Return [X, Y] of the center of cell containing provided text 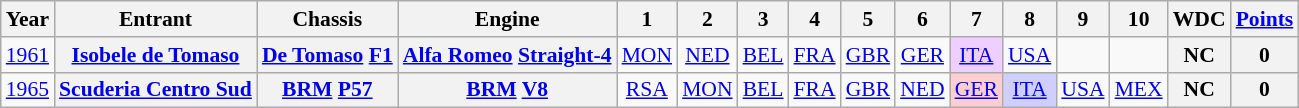
8 [1030, 19]
1965 [28, 90]
Alfa Romeo Straight-4 [508, 55]
4 [815, 19]
Chassis [328, 19]
Engine [508, 19]
1961 [28, 55]
1 [648, 19]
BRM P57 [328, 90]
Points [1265, 19]
De Tomaso F1 [328, 55]
9 [1082, 19]
Year [28, 19]
RSA [648, 90]
10 [1139, 19]
Isobele de Tomaso [156, 55]
BRM V8 [508, 90]
5 [868, 19]
Scuderia Centro Sud [156, 90]
2 [708, 19]
7 [976, 19]
Entrant [156, 19]
WDC [1200, 19]
3 [764, 19]
MEX [1139, 90]
6 [922, 19]
